From the cell containing the given text, extract its center point as (X, Y) coordinate. 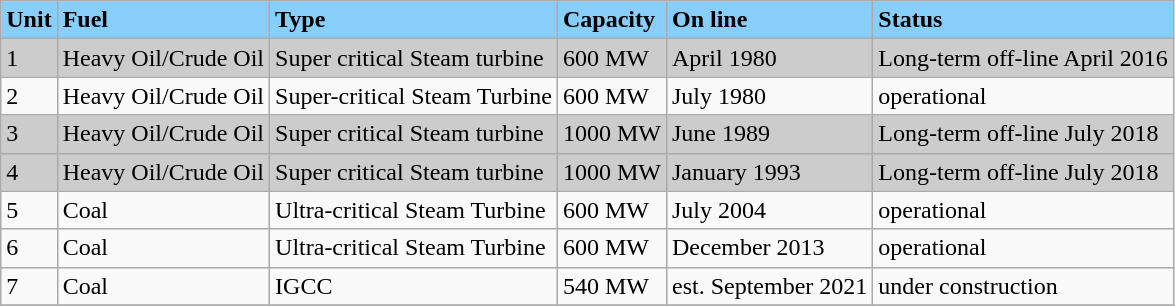
540 MW (612, 286)
Type (414, 20)
Unit (29, 20)
Fuel (163, 20)
6 (29, 248)
5 (29, 210)
July 2004 (769, 210)
April 1980 (769, 58)
December 2013 (769, 248)
Super-critical Steam Turbine (414, 96)
est. September 2021 (769, 286)
January 1993 (769, 172)
July 1980 (769, 96)
On line (769, 20)
under construction (1024, 286)
Long-term off-line April 2016 (1024, 58)
Capacity (612, 20)
Status (1024, 20)
4 (29, 172)
IGCC (414, 286)
3 (29, 134)
7 (29, 286)
1 (29, 58)
2 (29, 96)
June 1989 (769, 134)
